Capture the cell that displays the provided text and extract its [X, Y] central coordinate. 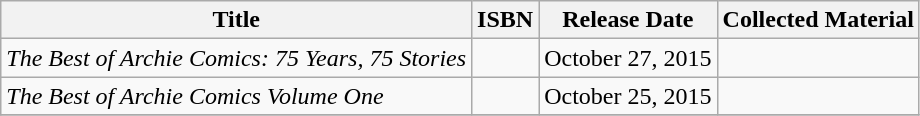
Release Date [628, 20]
October 25, 2015 [628, 96]
The Best of Archie Comics Volume One [236, 96]
The Best of Archie Comics: 75 Years, 75 Stories [236, 58]
Collected Material [818, 20]
October 27, 2015 [628, 58]
ISBN [506, 20]
Title [236, 20]
